Return the (X, Y) coordinate for the center point of the cell that contains the specified text.  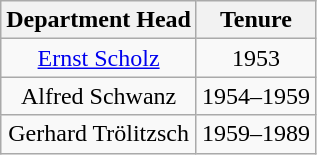
Tenure (256, 20)
1953 (256, 58)
Gerhard Trölitzsch (99, 134)
Alfred Schwanz (99, 96)
1959–1989 (256, 134)
Ernst Scholz (99, 58)
Department Head (99, 20)
1954–1959 (256, 96)
